Provide the (X, Y) coordinate of the cell's center where the given text is located.  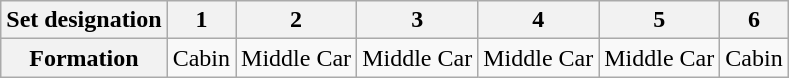
3 (418, 20)
Formation (84, 58)
4 (538, 20)
Set designation (84, 20)
6 (754, 20)
5 (660, 20)
2 (296, 20)
1 (201, 20)
